Search for the cell housing the specified text and yield its [X, Y] center coordinate. 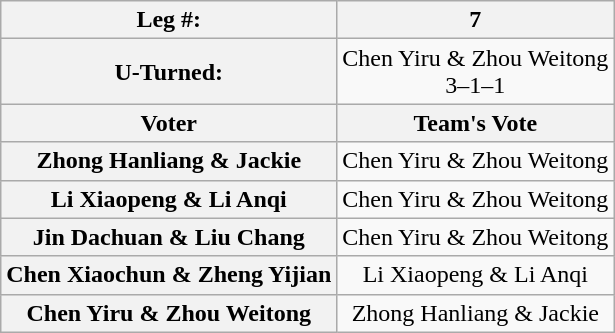
Leg #: [169, 20]
Team's Vote [476, 123]
7 [476, 20]
U-Turned: [169, 72]
Jin Dachuan & Liu Chang [169, 237]
Voter [169, 123]
Chen Yiru & Zhou Weitong3–1–1 [476, 72]
Chen Xiaochun & Zheng Yijian [169, 275]
